From the cell containing the given text, extract its center point as (X, Y) coordinate. 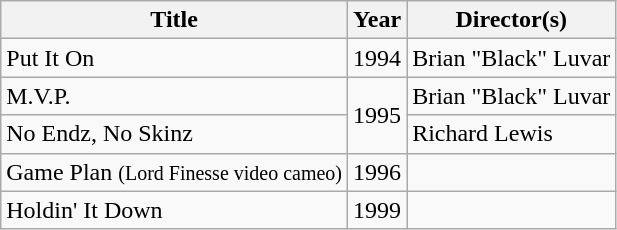
1996 (378, 172)
1999 (378, 210)
Director(s) (512, 20)
Year (378, 20)
Game Plan (Lord Finesse video cameo) (174, 172)
1994 (378, 58)
Holdin' It Down (174, 210)
Put It On (174, 58)
Title (174, 20)
M.V.P. (174, 96)
Richard Lewis (512, 134)
No Endz, No Skinz (174, 134)
1995 (378, 115)
